For the text-containing cell, return its midpoint in [x, y] coordinate format. 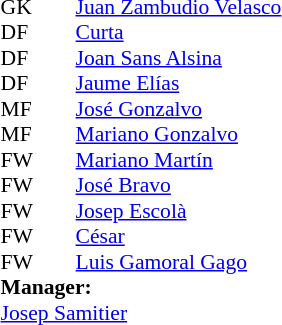
Josep Escolà [179, 211]
Mariano Gonzalvo [179, 135]
Curta [179, 33]
Joan Sans Alsina [179, 58]
Mariano Martín [179, 160]
César [179, 237]
Manager: [142, 287]
José Bravo [179, 185]
Luis Gamoral Gago [179, 262]
Jaume Elías [179, 83]
José Gonzalvo [179, 109]
